Search for the cell housing the specified text and yield its (x, y) center coordinate. 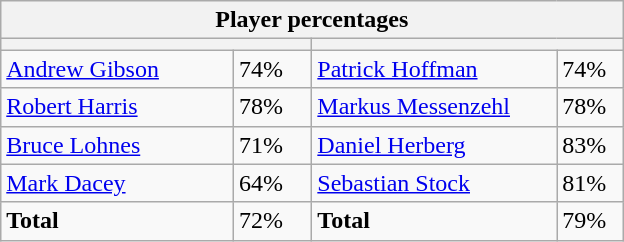
Player percentages (312, 20)
Bruce Lohnes (118, 145)
64% (273, 183)
72% (273, 221)
Andrew Gibson (118, 69)
71% (273, 145)
Markus Messenzehl (434, 107)
79% (590, 221)
Daniel Herberg (434, 145)
83% (590, 145)
81% (590, 183)
Sebastian Stock (434, 183)
Mark Dacey (118, 183)
Patrick Hoffman (434, 69)
Robert Harris (118, 107)
